Provide the (X, Y) coordinate of the cell's center where the given text is located.  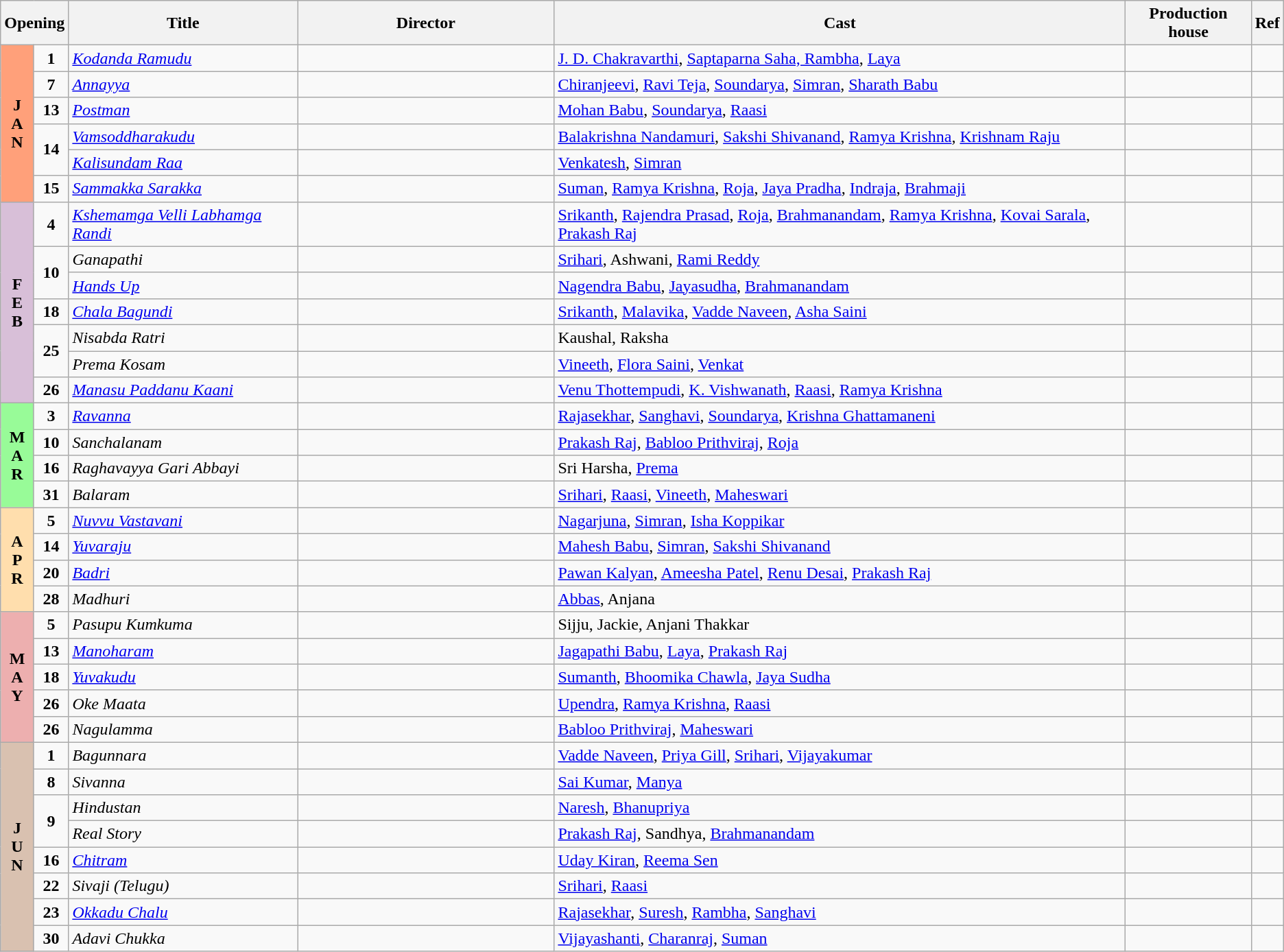
Raghavayya Gari Abbayi (183, 468)
Nagulamma (183, 729)
Vamsoddharakudu (183, 136)
Sumanth, Bhoomika Chawla, Jaya Sudha (840, 677)
Srikanth, Rajendra Prasad, Roja, Brahmanandam, Ramya Krishna, Kovai Sarala, Prakash Raj (840, 224)
Sai Kumar, Manya (840, 781)
Suman, Ramya Krishna, Roja, Jaya Pradha, Indraja, Brahmaji (840, 189)
Hindustan (183, 808)
Oke Maata (183, 703)
Yuvakudu (183, 677)
Yuvaraju (183, 547)
25 (51, 350)
Chitram (183, 860)
Venu Thottempudi, K. Vishwanath, Raasi, Ramya Krishna (840, 390)
Vadde Naveen, Priya Gill, Srihari, Vijayakumar (840, 755)
Sivaji (Telugu) (183, 886)
Madhuri (183, 599)
20 (51, 573)
Sammakka Sarakka (183, 189)
Nuvvu Vastavani (183, 521)
Ganapathi (183, 259)
Kodanda Ramudu (183, 58)
Prakash Raj, Babloo Prithviraj, Roja (840, 442)
Postman (183, 110)
Production house (1188, 23)
Ref (1268, 23)
Naresh, Bhanupriya (840, 808)
Annayya (183, 84)
APR (18, 560)
Manoharam (183, 651)
Chiranjeevi, Ravi Teja, Soundarya, Simran, Sharath Babu (840, 84)
Srihari, Raasi, Vineeth, Maheswari (840, 495)
30 (51, 938)
Bagunnara (183, 755)
15 (51, 189)
Mahesh Babu, Simran, Sakshi Shivanand (840, 547)
Pawan Kalyan, Ameesha Patel, Renu Desai, Prakash Raj (840, 573)
Nagendra Babu, Jayasudha, Brahmanandam (840, 285)
FEB (18, 302)
Jagapathi Babu, Laya, Prakash Raj (840, 651)
Cast (840, 23)
Kshemamga Velli Labhamga Randi (183, 224)
22 (51, 886)
Babloo Prithviraj, Maheswari (840, 729)
Real Story (183, 834)
23 (51, 912)
Upendra, Ramya Krishna, Raasi (840, 703)
Venkatesh, Simran (840, 163)
J. D. Chakravarthi, Saptaparna Saha, Rambha, Laya (840, 58)
Prakash Raj, Sandhya, Brahmanandam (840, 834)
Sivanna (183, 781)
Srihari, Ashwani, Rami Reddy (840, 259)
3 (51, 416)
4 (51, 224)
JUN (18, 846)
Nagarjuna, Simran, Isha Koppikar (840, 521)
Manasu Paddanu Kaani (183, 390)
28 (51, 599)
Opening (34, 23)
JAN (18, 123)
Okkadu Chalu (183, 912)
Srikanth, Malavika, Vadde Naveen, Asha Saini (840, 311)
31 (51, 495)
Hands Up (183, 285)
MAY (18, 677)
Nisabda Ratri (183, 337)
Chala Bagundi (183, 311)
Sijju, Jackie, Anjani Thakkar (840, 625)
Prema Kosam (183, 364)
Vineeth, Flora Saini, Venkat (840, 364)
Ravanna (183, 416)
MAR (18, 455)
Sri Harsha, Prema (840, 468)
8 (51, 781)
Rajasekhar, Suresh, Rambha, Sanghavi (840, 912)
Balaram (183, 495)
Srihari, Raasi (840, 886)
Director (426, 23)
Sanchalanam (183, 442)
Kalisundam Raa (183, 163)
Balakrishna Nandamuri, Sakshi Shivanand, Ramya Krishna, Krishnam Raju (840, 136)
Pasupu Kumkuma (183, 625)
Uday Kiran, Reema Sen (840, 860)
9 (51, 821)
Mohan Babu, Soundarya, Raasi (840, 110)
Kaushal, Raksha (840, 337)
Vijayashanti, Charanraj, Suman (840, 938)
7 (51, 84)
Title (183, 23)
Badri (183, 573)
Abbas, Anjana (840, 599)
Adavi Chukka (183, 938)
Rajasekhar, Sanghavi, Soundarya, Krishna Ghattamaneni (840, 416)
